For the text-containing cell, return its midpoint in [x, y] coordinate format. 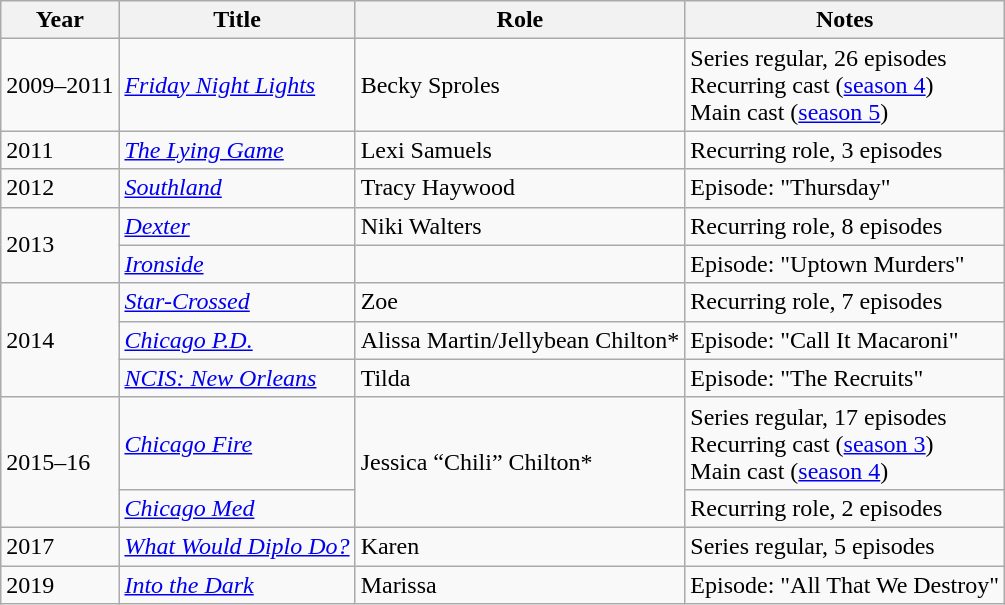
2012 [60, 188]
2017 [60, 546]
Recurring role, 8 episodes [845, 226]
2019 [60, 585]
2014 [60, 340]
Recurring role, 2 episodes [845, 508]
Karen [520, 546]
Alissa Martin/Jellybean Chilton* [520, 340]
Zoe [520, 302]
Notes [845, 20]
Into the Dark [237, 585]
Niki Walters [520, 226]
NCIS: New Orleans [237, 378]
Tracy Haywood [520, 188]
Episode: "The Recruits" [845, 378]
Episode: "Call It Macaroni" [845, 340]
Recurring role, 7 episodes [845, 302]
Series regular, 5 episodes [845, 546]
Chicago P.D. [237, 340]
2011 [60, 150]
Series regular, 17 episodes Recurring cast (season 3) Main cast (season 4) [845, 443]
Ironside [237, 264]
Episode: "All That We Destroy" [845, 585]
Year [60, 20]
Role [520, 20]
Becky Sproles [520, 85]
Series regular, 26 episodes Recurring cast (season 4) Main cast (season 5) [845, 85]
Friday Night Lights [237, 85]
Title [237, 20]
Southland [237, 188]
Dexter [237, 226]
Star-Crossed [237, 302]
Recurring role, 3 episodes [845, 150]
Chicago Fire [237, 443]
What Would Diplo Do? [237, 546]
Marissa [520, 585]
2009–2011 [60, 85]
2015–16 [60, 462]
Tilda [520, 378]
Episode: "Uptown Murders" [845, 264]
Jessica “Chili” Chilton* [520, 462]
Lexi Samuels [520, 150]
Chicago Med [237, 508]
2013 [60, 245]
Episode: "Thursday" [845, 188]
The Lying Game [237, 150]
